Capture the cell that displays the provided text and extract its (x, y) central coordinate. 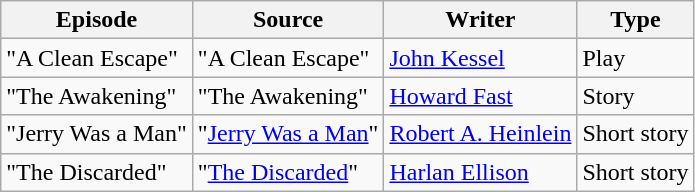
Episode (97, 20)
Type (636, 20)
John Kessel (480, 58)
Play (636, 58)
Source (288, 20)
Story (636, 96)
Writer (480, 20)
Harlan Ellison (480, 172)
Robert A. Heinlein (480, 134)
Howard Fast (480, 96)
